Detect which cell encompasses the target text, then output its (x, y) center coordinate. 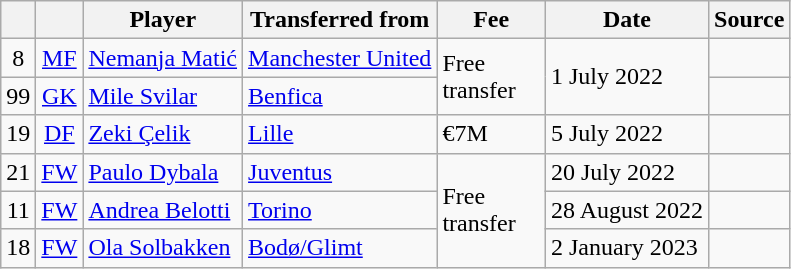
Fee (492, 20)
€7M (492, 134)
Zeki Çelik (163, 134)
2 January 2023 (626, 248)
21 (18, 172)
Source (750, 20)
Bodø/Glimt (340, 248)
Paulo Dybala (163, 172)
Ola Solbakken (163, 248)
28 August 2022 (626, 210)
GK (60, 96)
Transferred from (340, 20)
Andrea Belotti (163, 210)
DF (60, 134)
MF (60, 58)
5 July 2022 (626, 134)
19 (18, 134)
20 July 2022 (626, 172)
Juventus (340, 172)
Date (626, 20)
8 (18, 58)
Lille (340, 134)
99 (18, 96)
Benfica (340, 96)
1 July 2022 (626, 77)
Manchester United (340, 58)
Player (163, 20)
Nemanja Matić (163, 58)
Torino (340, 210)
Mile Svilar (163, 96)
11 (18, 210)
18 (18, 248)
